Find where the given text appears and provide that cell's center as (x, y) coordinate. 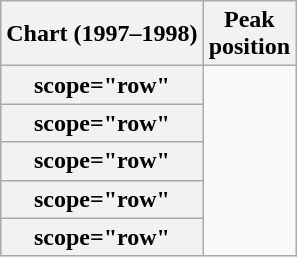
Peakposition (249, 34)
Chart (1997–1998) (102, 34)
